Return the (X, Y) coordinate for the center point of the cell that contains the specified text.  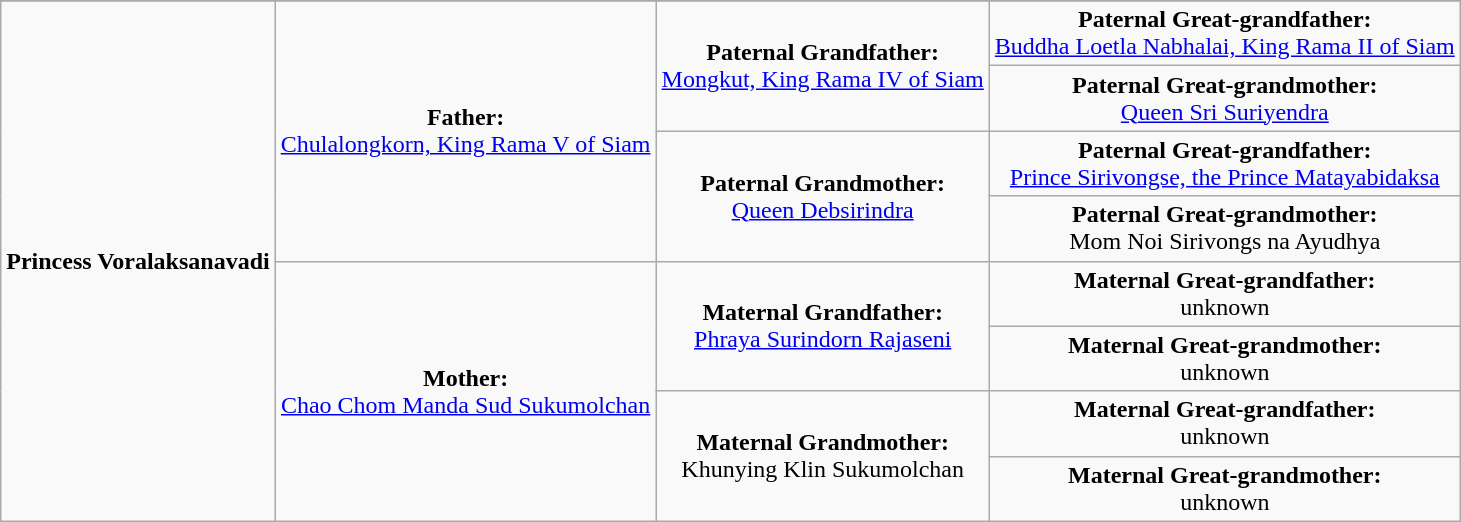
Father:Chulalongkorn, King Rama V of Siam (466, 131)
Maternal Grandmother:Khunying Klin Sukumolchan (822, 456)
Paternal Great-grandmother:Mom Noi Sirivongs na Ayudhya (1224, 228)
Paternal Great-grandfather:Prince Sirivongse, the Prince Matayabidaksa (1224, 164)
Paternal Great-grandfather:Buddha Loetla Nabhalai, King Rama II of Siam (1224, 34)
Paternal Great-grandmother:Queen Sri Suriyendra (1224, 98)
Mother:Chao Chom Manda Sud Sukumolchan (466, 391)
Paternal Grandfather:Mongkut, King Rama IV of Siam (822, 66)
Princess Voralaksanavadi (138, 261)
Paternal Grandmother:Queen Debsirindra (822, 196)
Maternal Grandfather:Phraya Surindorn Rajaseni (822, 326)
